Extract the (x, y) coordinate from the center of the cell holding the provided text.  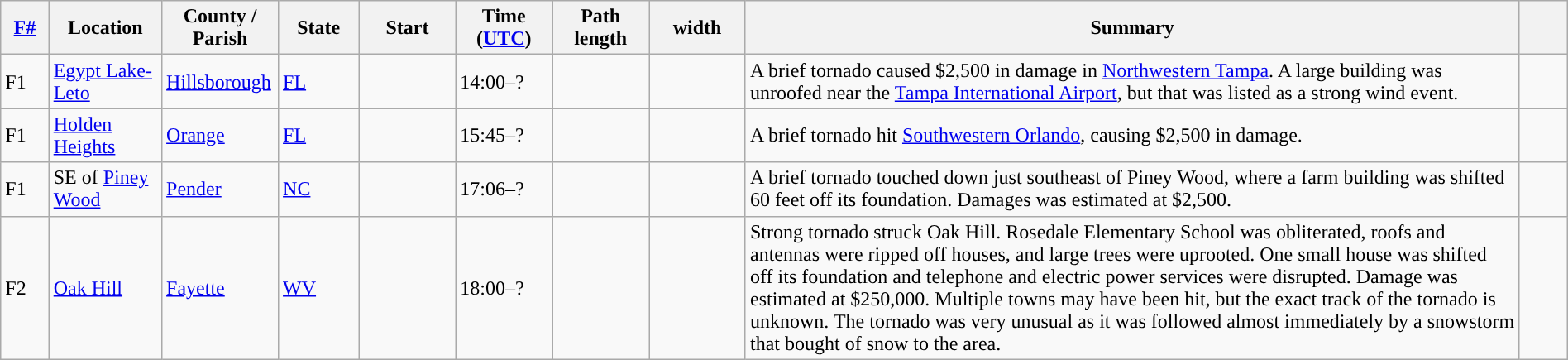
Egypt Lake-Leto (105, 81)
18:00–? (504, 288)
Fayette (220, 288)
State (319, 28)
Path length (600, 28)
Oak Hill (105, 288)
Summary (1131, 28)
County / Parish (220, 28)
15:45–? (504, 136)
NC (319, 189)
F2 (25, 288)
Hillsborough (220, 81)
Pender (220, 189)
17:06–? (504, 189)
14:00–? (504, 81)
Orange (220, 136)
Location (105, 28)
Time (UTC) (504, 28)
F# (25, 28)
Start (407, 28)
SE of Piney Wood (105, 189)
A brief tornado hit Southwestern Orlando, causing $2,500 in damage. (1131, 136)
WV (319, 288)
width (698, 28)
Holden Heights (105, 136)
